Determine the (X, Y) coordinate at the center of the cell enclosing the given text.  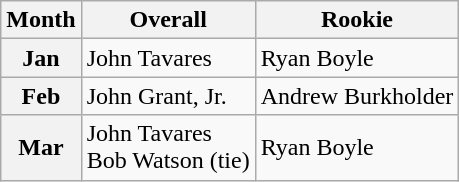
Jan (41, 58)
Mar (41, 148)
Feb (41, 96)
John Tavares (168, 58)
Month (41, 20)
Overall (168, 20)
John TavaresBob Watson (tie) (168, 148)
Rookie (357, 20)
Andrew Burkholder (357, 96)
John Grant, Jr. (168, 96)
